Search for the cell housing the specified text and yield its (X, Y) center coordinate. 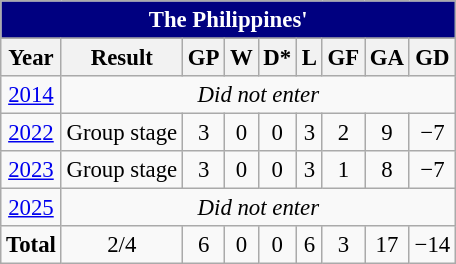
8 (388, 170)
−14 (432, 245)
GP (203, 58)
9 (388, 133)
2022 (31, 133)
D* (277, 58)
2/4 (122, 245)
2 (343, 133)
GA (388, 58)
1 (343, 170)
L (310, 58)
2025 (31, 208)
2023 (31, 170)
2014 (31, 95)
Total (31, 245)
W (242, 58)
17 (388, 245)
GD (432, 58)
Year (31, 58)
Result (122, 58)
The Philippines' (228, 20)
GF (343, 58)
